Pinpoint the cell where the given text exists, returning its (X, Y) midpoint coordinate. 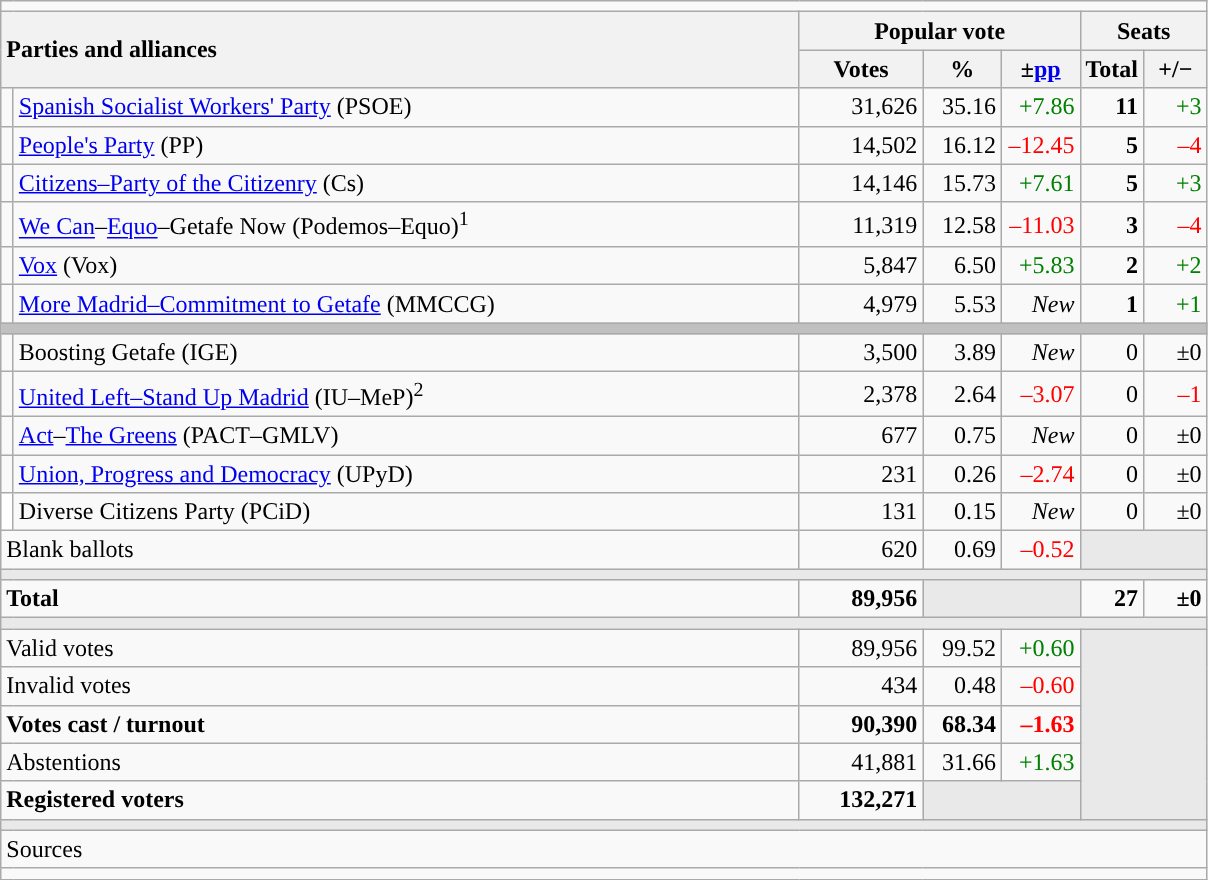
Citizens–Party of the Citizenry (Cs) (406, 183)
2 (1112, 266)
+7.61 (1040, 183)
11 (1112, 107)
2.64 (962, 394)
United Left–Stand Up Madrid (IU–MeP)2 (406, 394)
5.53 (962, 304)
People's Party (PP) (406, 145)
11,319 (861, 224)
12.58 (962, 224)
+1.63 (1040, 762)
We Can–Equo–Getafe Now (Podemos–Equo)1 (406, 224)
–12.45 (1040, 145)
3.89 (962, 353)
–0.52 (1040, 550)
99.52 (962, 648)
27 (1112, 599)
Abstentions (400, 762)
0.69 (962, 550)
Valid votes (400, 648)
16.12 (962, 145)
41,881 (861, 762)
+0.60 (1040, 648)
132,271 (861, 800)
31.66 (962, 762)
620 (861, 550)
Sources (604, 849)
3,500 (861, 353)
2,378 (861, 394)
Vox (Vox) (406, 266)
Votes cast / turnout (400, 724)
More Madrid–Commitment to Getafe (MMCCG) (406, 304)
0.75 (962, 435)
31,626 (861, 107)
Registered voters (400, 800)
14,502 (861, 145)
6.50 (962, 266)
1 (1112, 304)
68.34 (962, 724)
434 (861, 686)
0.48 (962, 686)
131 (861, 512)
–0.60 (1040, 686)
0.26 (962, 474)
Spanish Socialist Workers' Party (PSOE) (406, 107)
3 (1112, 224)
14,146 (861, 183)
+1 (1176, 304)
231 (861, 474)
Popular vote (940, 31)
+2 (1176, 266)
90,390 (861, 724)
5,847 (861, 266)
Invalid votes (400, 686)
15.73 (962, 183)
Union, Progress and Democracy (UPyD) (406, 474)
+7.86 (1040, 107)
–3.07 (1040, 394)
% (962, 69)
±pp (1040, 69)
Diverse Citizens Party (PCiD) (406, 512)
0.15 (962, 512)
Votes (861, 69)
+5.83 (1040, 266)
Blank ballots (400, 550)
–1 (1176, 394)
677 (861, 435)
Parties and alliances (400, 50)
Seats (1144, 31)
Boosting Getafe (IGE) (406, 353)
4,979 (861, 304)
–2.74 (1040, 474)
–11.03 (1040, 224)
–1.63 (1040, 724)
35.16 (962, 107)
Act–The Greens (PACT–GMLV) (406, 435)
+/− (1176, 69)
